Extract the [X, Y] coordinate from the center of the cell holding the provided text.  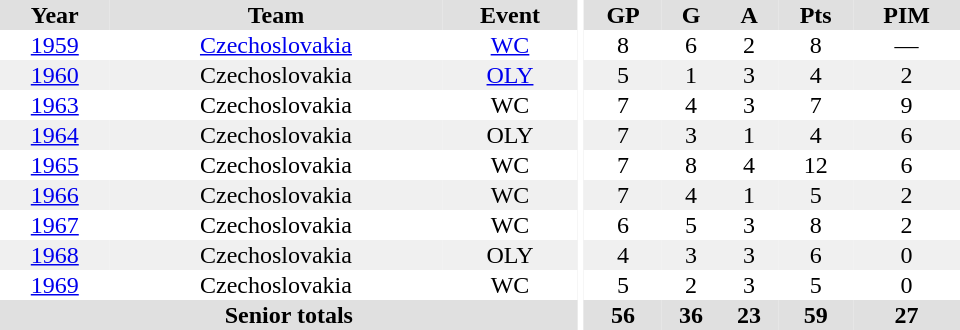
23 [749, 315]
Senior totals [289, 315]
GP [623, 15]
36 [691, 315]
12 [816, 165]
9 [906, 105]
1967 [55, 225]
Year [55, 15]
1963 [55, 105]
— [906, 45]
A [749, 15]
G [691, 15]
1959 [55, 45]
1966 [55, 195]
PIM [906, 15]
1969 [55, 285]
1960 [55, 75]
1968 [55, 255]
27 [906, 315]
1964 [55, 135]
1965 [55, 165]
Pts [816, 15]
Team [276, 15]
56 [623, 315]
59 [816, 315]
Event [510, 15]
